For the text-containing cell, return its midpoint in (X, Y) coordinate format. 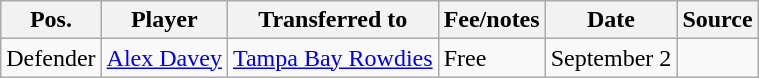
Transferred to (332, 20)
Pos. (51, 20)
Source (718, 20)
Date (611, 20)
September 2 (611, 58)
Defender (51, 58)
Player (164, 20)
Free (492, 58)
Fee/notes (492, 20)
Alex Davey (164, 58)
Tampa Bay Rowdies (332, 58)
